Scan for the cell matching the given text and deliver its (x, y) coordinate at center. 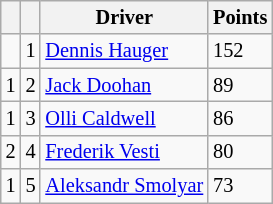
Points (240, 17)
152 (240, 51)
4 (31, 152)
73 (240, 186)
86 (240, 118)
Frederik Vesti (124, 152)
5 (31, 186)
89 (240, 85)
Dennis Hauger (124, 51)
Jack Doohan (124, 85)
3 (31, 118)
80 (240, 152)
Driver (124, 17)
Aleksandr Smolyar (124, 186)
Olli Caldwell (124, 118)
